Return [X, Y] of the center of cell containing provided text 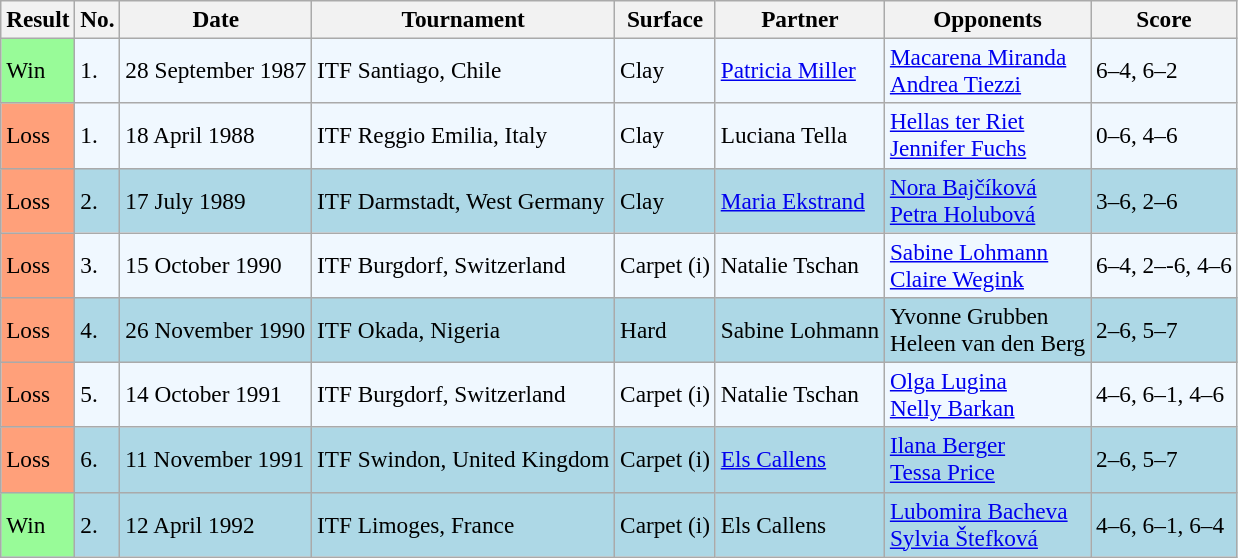
6–4, 6–2 [1164, 70]
28 September 1987 [216, 70]
Result [38, 19]
Maria Ekstrand [800, 200]
Hard [666, 330]
ITF Darmstadt, West Germany [464, 200]
Hellas ter Riet Jennifer Fuchs [987, 136]
Ilana Berger Tessa Price [987, 460]
26 November 1990 [216, 330]
Yvonne Grubben Heleen van den Berg [987, 330]
Macarena Miranda Andrea Tiezzi [987, 70]
0–6, 4–6 [1164, 136]
ITF Limoges, France [464, 524]
ITF Reggio Emilia, Italy [464, 136]
Nora Bajčíková Petra Holubová [987, 200]
15 October 1990 [216, 264]
6. [98, 460]
Sabine Lohmann [800, 330]
3–6, 2–6 [1164, 200]
4–6, 6–1, 6–4 [1164, 524]
Sabine Lohmann Claire Wegink [987, 264]
Luciana Tella [800, 136]
Patricia Miller [800, 70]
17 July 1989 [216, 200]
Lubomira Bacheva Sylvia Štefková [987, 524]
Score [1164, 19]
Olga Lugina Nelly Barkan [987, 394]
Date [216, 19]
14 October 1991 [216, 394]
Opponents [987, 19]
5. [98, 394]
ITF Santiago, Chile [464, 70]
Partner [800, 19]
6–4, 2–-6, 4–6 [1164, 264]
ITF Okada, Nigeria [464, 330]
4–6, 6–1, 4–6 [1164, 394]
3. [98, 264]
11 November 1991 [216, 460]
12 April 1992 [216, 524]
18 April 1988 [216, 136]
ITF Swindon, United Kingdom [464, 460]
Tournament [464, 19]
Surface [666, 19]
4. [98, 330]
No. [98, 19]
